For the text-containing cell, return its midpoint in (x, y) coordinate format. 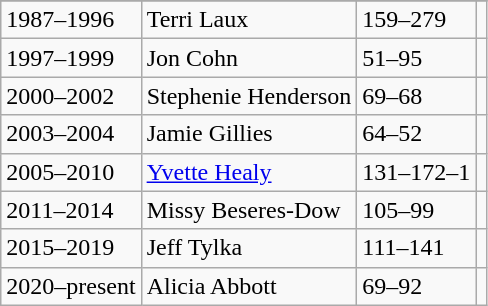
51–95 (416, 58)
2000–2002 (71, 96)
Jeff Tylka (249, 248)
2005–2010 (71, 172)
Alicia Abbott (249, 286)
Yvette Healy (249, 172)
Stephenie Henderson (249, 96)
2020–present (71, 286)
159–279 (416, 20)
69–68 (416, 96)
64–52 (416, 134)
Jon Cohn (249, 58)
111–141 (416, 248)
1997–1999 (71, 58)
69–92 (416, 286)
131–172–1 (416, 172)
1987–1996 (71, 20)
105–99 (416, 210)
Terri Laux (249, 20)
2003–2004 (71, 134)
Jamie Gillies (249, 134)
2015–2019 (71, 248)
2011–2014 (71, 210)
Missy Beseres-Dow (249, 210)
